Provide the [X, Y] coordinate of the cell's center where the given text is located.  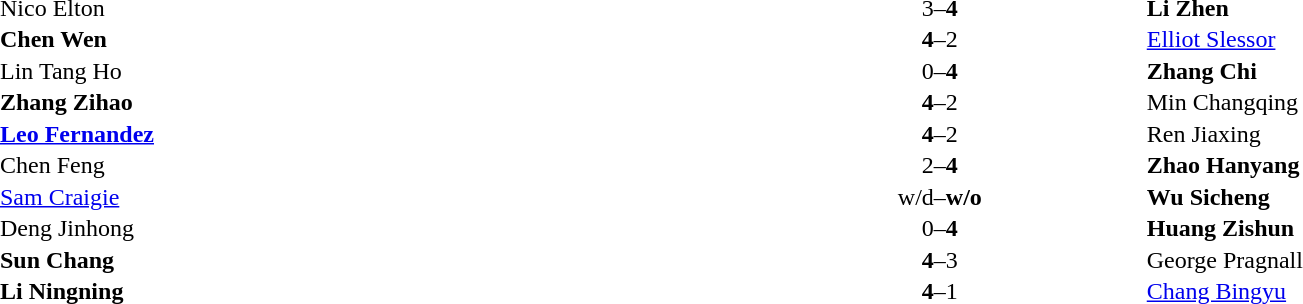
w/d–w/o [940, 197]
2–4 [940, 165]
4–3 [940, 260]
